Pinpoint the cell where the given text exists, returning its [X, Y] midpoint coordinate. 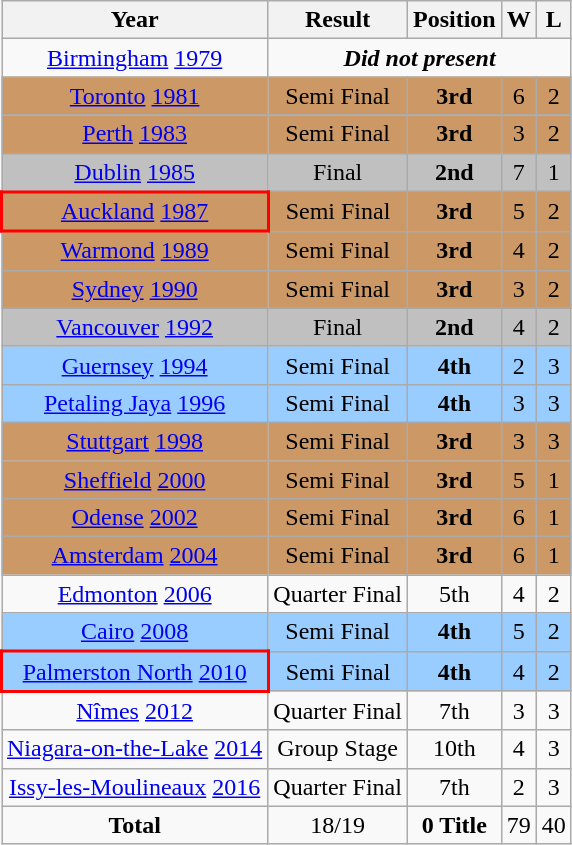
Toronto 1981 [135, 96]
W [518, 20]
Guernsey 1994 [135, 365]
Odense 2002 [135, 518]
Cairo 2008 [135, 632]
Stuttgart 1998 [135, 441]
Dublin 1985 [135, 172]
Auckland 1987 [135, 212]
Petaling Jaya 1996 [135, 403]
Nîmes 2012 [135, 710]
Edmonton 2006 [135, 594]
Warmond 1989 [135, 250]
10th [454, 749]
Position [454, 20]
Sydney 1990 [135, 289]
5th [454, 594]
Sheffield 2000 [135, 479]
40 [554, 825]
Group Stage [338, 749]
Issy-les-Moulineaux 2016 [135, 787]
L [554, 20]
Amsterdam 2004 [135, 556]
0 Title [454, 825]
7 [518, 172]
Vancouver 1992 [135, 327]
Year [135, 20]
Perth 1983 [135, 134]
Total [135, 825]
79 [518, 825]
Birmingham 1979 [135, 58]
Palmerston North 2010 [135, 672]
18/19 [338, 825]
Result [338, 20]
Did not present [420, 58]
Niagara-on-the-Lake 2014 [135, 749]
